Locate the cell with the specified text and output its [X, Y] center coordinate. 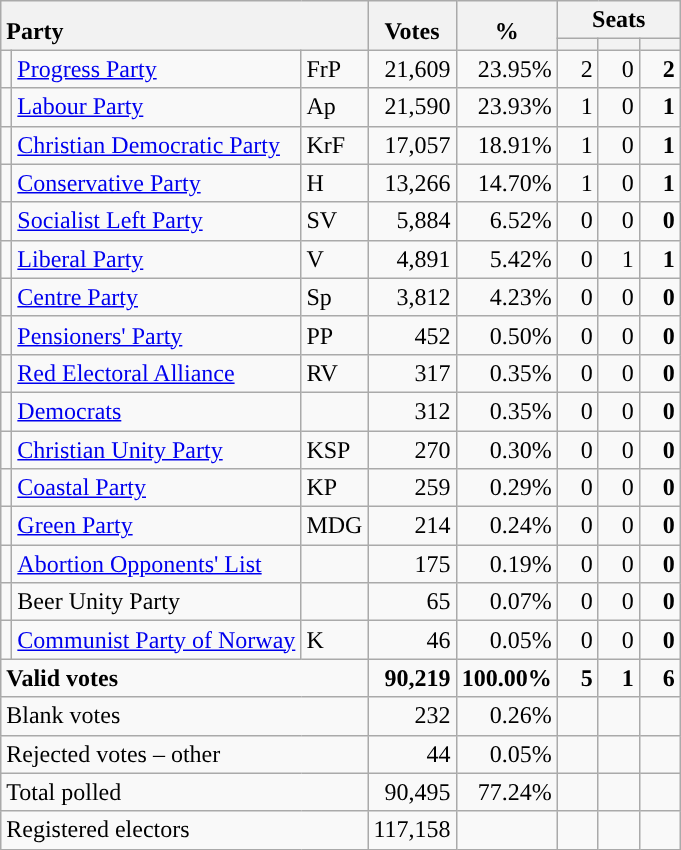
3,812 [412, 297]
100.00% [506, 678]
Christian Unity Party [156, 449]
Total polled [184, 792]
175 [412, 564]
18.91% [506, 145]
Communist Party of Norway [156, 640]
4.23% [506, 297]
46 [412, 640]
0.19% [506, 564]
0.07% [506, 602]
KP [334, 488]
Ap [334, 107]
232 [412, 716]
312 [412, 411]
Centre Party [156, 297]
Coastal Party [156, 488]
Labour Party [156, 107]
RV [334, 373]
Beer Unity Party [156, 602]
17,057 [412, 145]
21,590 [412, 107]
5 [578, 678]
Liberal Party [156, 259]
0.29% [506, 488]
Red Electoral Alliance [156, 373]
117,158 [412, 830]
MDG [334, 526]
Blank votes [184, 716]
90,219 [412, 678]
% [506, 26]
Registered electors [184, 830]
Party [184, 26]
4,891 [412, 259]
5,884 [412, 221]
270 [412, 449]
Conservative Party [156, 183]
FrP [334, 69]
Valid votes [184, 678]
23.93% [506, 107]
V [334, 259]
H [334, 183]
Progress Party [156, 69]
Abortion Opponents' List [156, 564]
K [334, 640]
Sp [334, 297]
Votes [412, 26]
44 [412, 754]
0.26% [506, 716]
Democrats [156, 411]
6.52% [506, 221]
0.24% [506, 526]
Rejected votes – other [184, 754]
23.95% [506, 69]
0.30% [506, 449]
Green Party [156, 526]
KrF [334, 145]
21,609 [412, 69]
KSP [334, 449]
259 [412, 488]
14.70% [506, 183]
452 [412, 335]
214 [412, 526]
65 [412, 602]
6 [660, 678]
Pensioners' Party [156, 335]
0.50% [506, 335]
317 [412, 373]
13,266 [412, 183]
Socialist Left Party [156, 221]
90,495 [412, 792]
Christian Democratic Party [156, 145]
Seats [618, 20]
PP [334, 335]
77.24% [506, 792]
SV [334, 221]
5.42% [506, 259]
